Determine the (x, y) coordinate at the center of the cell enclosing the given text.  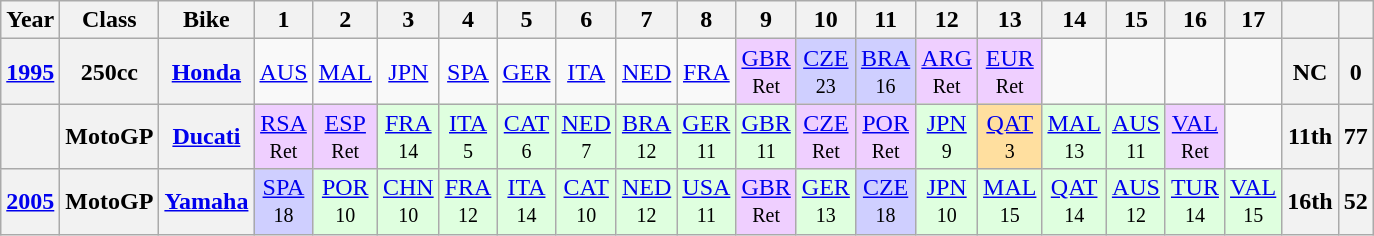
MAL (345, 72)
VAL15 (1252, 202)
8 (706, 20)
GER (526, 72)
52 (1356, 202)
NED7 (586, 136)
GER11 (706, 136)
11 (885, 20)
3 (408, 20)
15 (1136, 20)
QAT3 (1010, 136)
PORRet (885, 136)
6 (586, 20)
1995 (30, 72)
QAT14 (1074, 202)
MAL13 (1074, 136)
CHN10 (408, 202)
SPA18 (284, 202)
TUR14 (1194, 202)
BRA12 (646, 136)
17 (1252, 20)
AUS11 (1136, 136)
ITA14 (526, 202)
FRA12 (468, 202)
SPA (468, 72)
10 (826, 20)
POR10 (345, 202)
2005 (30, 202)
14 (1074, 20)
ESPRet (345, 136)
Class (110, 20)
Year (30, 20)
JPN (408, 72)
FRA (706, 72)
7 (646, 20)
CAT10 (586, 202)
MAL15 (1010, 202)
Bike (206, 20)
NED (646, 72)
CZERet (826, 136)
9 (766, 20)
0 (1356, 72)
13 (1010, 20)
16 (1194, 20)
EURRet (1010, 72)
1 (284, 20)
5 (526, 20)
BRA16 (885, 72)
Ducati (206, 136)
GER13 (826, 202)
USA11 (706, 202)
AUS12 (1136, 202)
16th (1310, 202)
12 (947, 20)
AUS (284, 72)
CZE23 (826, 72)
JPN10 (947, 202)
ARGRet (947, 72)
FRA14 (408, 136)
NED12 (646, 202)
4 (468, 20)
NC (1310, 72)
77 (1356, 136)
RSARet (284, 136)
2 (345, 20)
CZE18 (885, 202)
ITA (586, 72)
Yamaha (206, 202)
Honda (206, 72)
JPN9 (947, 136)
11th (1310, 136)
CAT6 (526, 136)
ITA5 (468, 136)
VALRet (1194, 136)
250cc (110, 72)
GBR11 (766, 136)
